Scan for the cell matching the given text and deliver its (X, Y) coordinate at center. 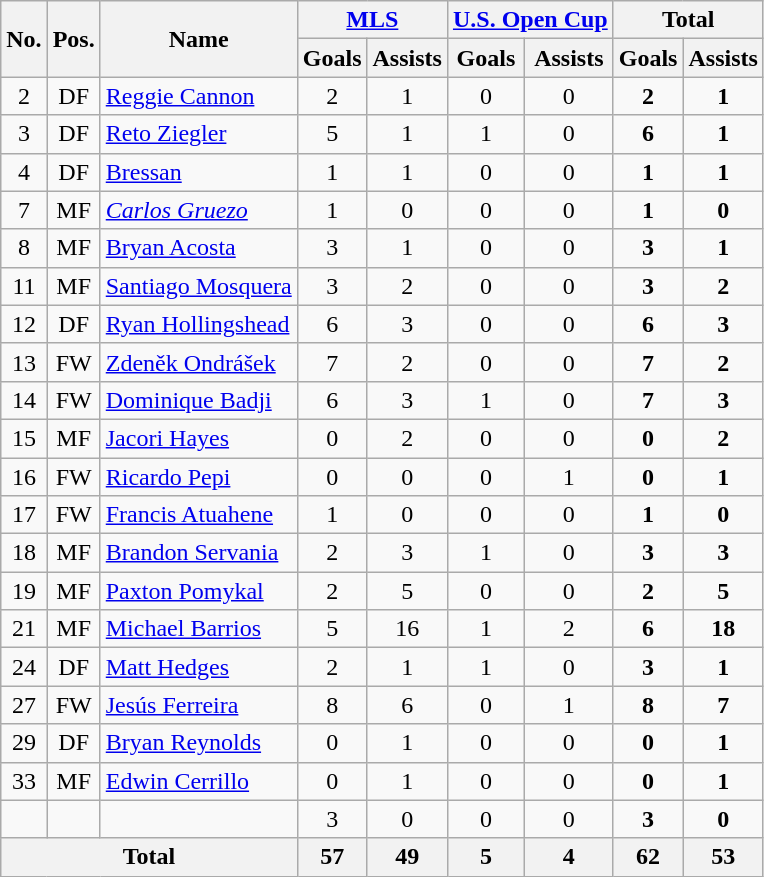
Name (198, 39)
Ricardo Pepi (198, 477)
Reto Ziegler (198, 134)
MLS (372, 20)
Jacori Hayes (198, 438)
Edwin Cerrillo (198, 781)
49 (407, 857)
Jesús Ferreira (198, 705)
U.S. Open Cup (530, 20)
Zdeněk Ondrášek (198, 362)
12 (24, 324)
Dominique Badji (198, 400)
27 (24, 705)
33 (24, 781)
11 (24, 286)
Bryan Reynolds (198, 743)
14 (24, 400)
62 (648, 857)
Santiago Mosquera (198, 286)
Ryan Hollingshead (198, 324)
Francis Atuahene (198, 515)
17 (24, 515)
29 (24, 743)
24 (24, 667)
57 (332, 857)
Pos. (74, 39)
Michael Barrios (198, 629)
Paxton Pomykal (198, 591)
No. (24, 39)
21 (24, 629)
53 (723, 857)
Carlos Gruezo (198, 210)
Brandon Servania (198, 553)
Bryan Acosta (198, 248)
Bressan (198, 172)
Reggie Cannon (198, 96)
15 (24, 438)
Matt Hedges (198, 667)
19 (24, 591)
13 (24, 362)
